Detect which cell encompasses the target text, then output its [X, Y] center coordinate. 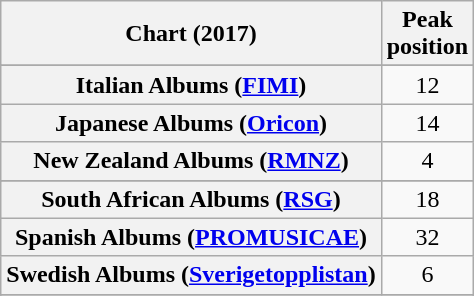
12 [427, 85]
South African Albums (RSG) [191, 199]
6 [427, 275]
Spanish Albums (PROMUSICAE) [191, 237]
Italian Albums (FIMI) [191, 85]
18 [427, 199]
Peak position [427, 34]
Swedish Albums (Sverigetopplistan) [191, 275]
32 [427, 237]
4 [427, 161]
Chart (2017) [191, 34]
New Zealand Albums (RMNZ) [191, 161]
Japanese Albums (Oricon) [191, 123]
14 [427, 123]
